Locate the cell with the specified text and output its [X, Y] center coordinate. 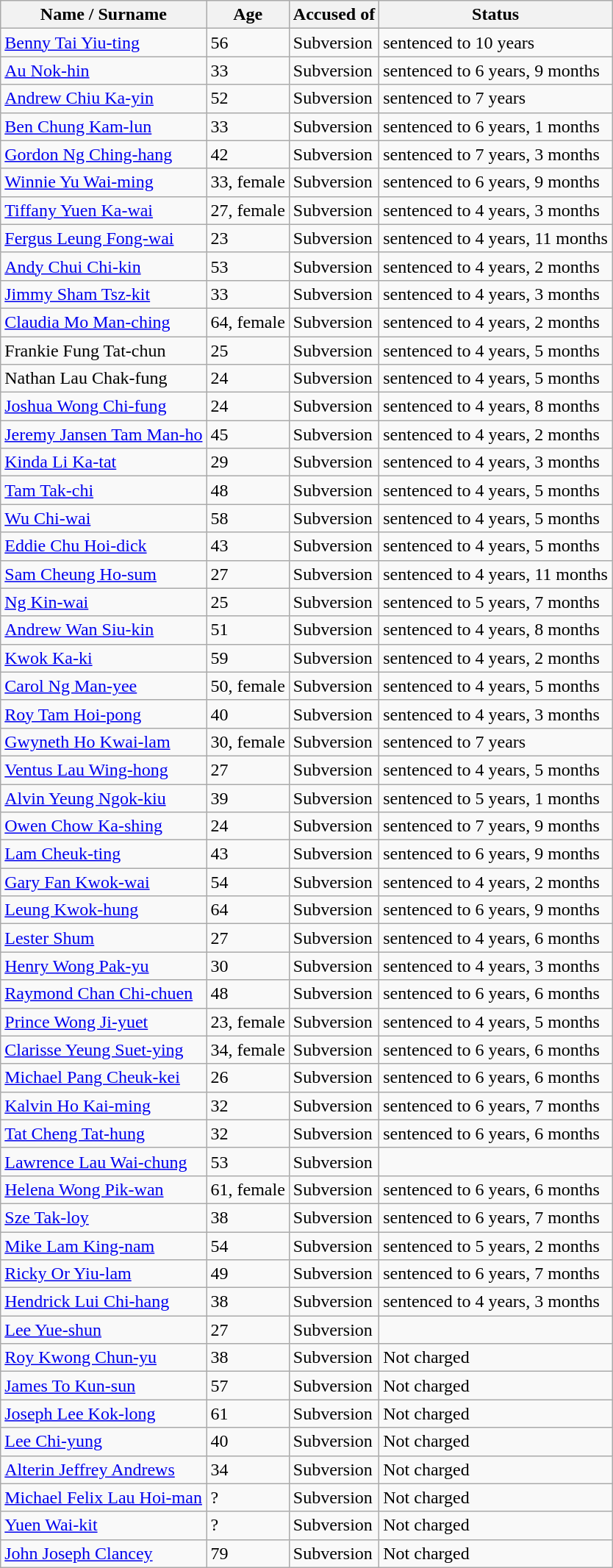
34, female [248, 1050]
Gary Fan Kwok-wai [104, 882]
Alterin Jeffrey Andrews [104, 1469]
Sam Cheung Ho-sum [104, 574]
39 [248, 798]
Ng Kin-wai [104, 602]
Wu Chi-wai [104, 518]
sentenced to 5 years, 2 months [495, 1246]
Name / Surname [104, 15]
49 [248, 1274]
sentenced to 7 years, 9 months [495, 826]
Lawrence Lau Wai-chung [104, 1161]
sentenced to 6 years, 1 months [495, 126]
Accused of [334, 15]
Lee Chi-yung [104, 1442]
Ventus Lau Wing-hong [104, 770]
23 [248, 238]
Andrew Wan Siu-kin [104, 630]
61, female [248, 1189]
Leung Kwok-hung [104, 910]
John Joseph Clancey [104, 1553]
Lam Cheuk-ting [104, 854]
Fergus Leung Fong-wai [104, 238]
Gordon Ng Ching-hang [104, 154]
Ricky Or Yiu-lam [104, 1274]
34 [248, 1469]
Prince Wong Ji-yuet [104, 1022]
sentenced to 5 years, 1 months [495, 798]
26 [248, 1078]
58 [248, 518]
45 [248, 434]
23, female [248, 1022]
Andrew Chiu Ka-yin [104, 99]
Hendrick Lui Chi-hang [104, 1302]
Tiffany Yuen Ka-wai [104, 210]
Kinda Li Ka-tat [104, 462]
57 [248, 1386]
Lester Shum [104, 938]
Gwyneth Ho Kwai-lam [104, 742]
Joseph Lee Kok-long [104, 1414]
64 [248, 910]
59 [248, 658]
Nathan Lau Chak-fung [104, 379]
Roy Kwong Chun-yu [104, 1358]
Raymond Chan Chi-chuen [104, 994]
Eddie Chu Hoi-dick [104, 546]
Jeremy Jansen Tam Man-ho [104, 434]
Andy Chui Chi-kin [104, 266]
56 [248, 43]
79 [248, 1553]
sentenced to 5 years, 7 months [495, 602]
Michael Pang Cheuk-kei [104, 1078]
64, female [248, 322]
29 [248, 462]
Helena Wong Pik-wan [104, 1189]
Carol Ng Man-yee [104, 686]
sentenced to 7 years, 3 months [495, 154]
Kalvin Ho Kai-ming [104, 1106]
Mike Lam King-nam [104, 1246]
Status [495, 15]
30 [248, 966]
Alvin Yeung Ngok-kiu [104, 798]
51 [248, 630]
Winnie Yu Wai-ming [104, 182]
Claudia Mo Man-ching [104, 322]
James To Kun-sun [104, 1386]
Age [248, 15]
Jimmy Sham Tsz-kit [104, 294]
sentenced to 10 years [495, 43]
Tat Cheng Tat-hung [104, 1134]
sentenced to 4 years, 6 months [495, 938]
Kwok Ka-ki [104, 658]
61 [248, 1414]
Clarisse Yeung Suet-ying [104, 1050]
Au Nok-hin [104, 71]
50, female [248, 686]
Roy Tam Hoi-pong [104, 714]
Michael Felix Lau Hoi-man [104, 1497]
Frankie Fung Tat-chun [104, 351]
Owen Chow Ka-shing [104, 826]
Henry Wong Pak-yu [104, 966]
Sze Tak-loy [104, 1217]
42 [248, 154]
Lee Yue-shun [104, 1330]
33, female [248, 182]
Ben Chung Kam-lun [104, 126]
Benny Tai Yiu-ting [104, 43]
27, female [248, 210]
Tam Tak-chi [104, 490]
52 [248, 99]
30, female [248, 742]
Joshua Wong Chi-fung [104, 407]
Yuen Wai-kit [104, 1525]
